Identify which cell holds the provided text, then report its (x, y) central coordinate. 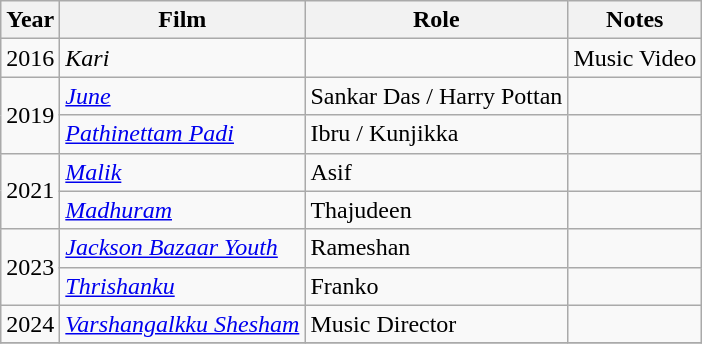
2024 (30, 324)
Music Director (436, 324)
Music Video (635, 58)
Year (30, 20)
Thrishanku (182, 286)
Thajudeen (436, 210)
Asif (436, 172)
2016 (30, 58)
2023 (30, 267)
2021 (30, 191)
Role (436, 20)
Sankar Das / Harry Pottan (436, 96)
Franko (436, 286)
Madhuram (182, 210)
Kari (182, 58)
Jackson Bazaar Youth (182, 248)
Rameshan (436, 248)
Malik (182, 172)
2019 (30, 115)
June (182, 96)
Film (182, 20)
Pathinettam Padi (182, 134)
Notes (635, 20)
Varshangalkku Shesham (182, 324)
Ibru / Kunjikka (436, 134)
